Identify which cell holds the provided text, then report its (X, Y) central coordinate. 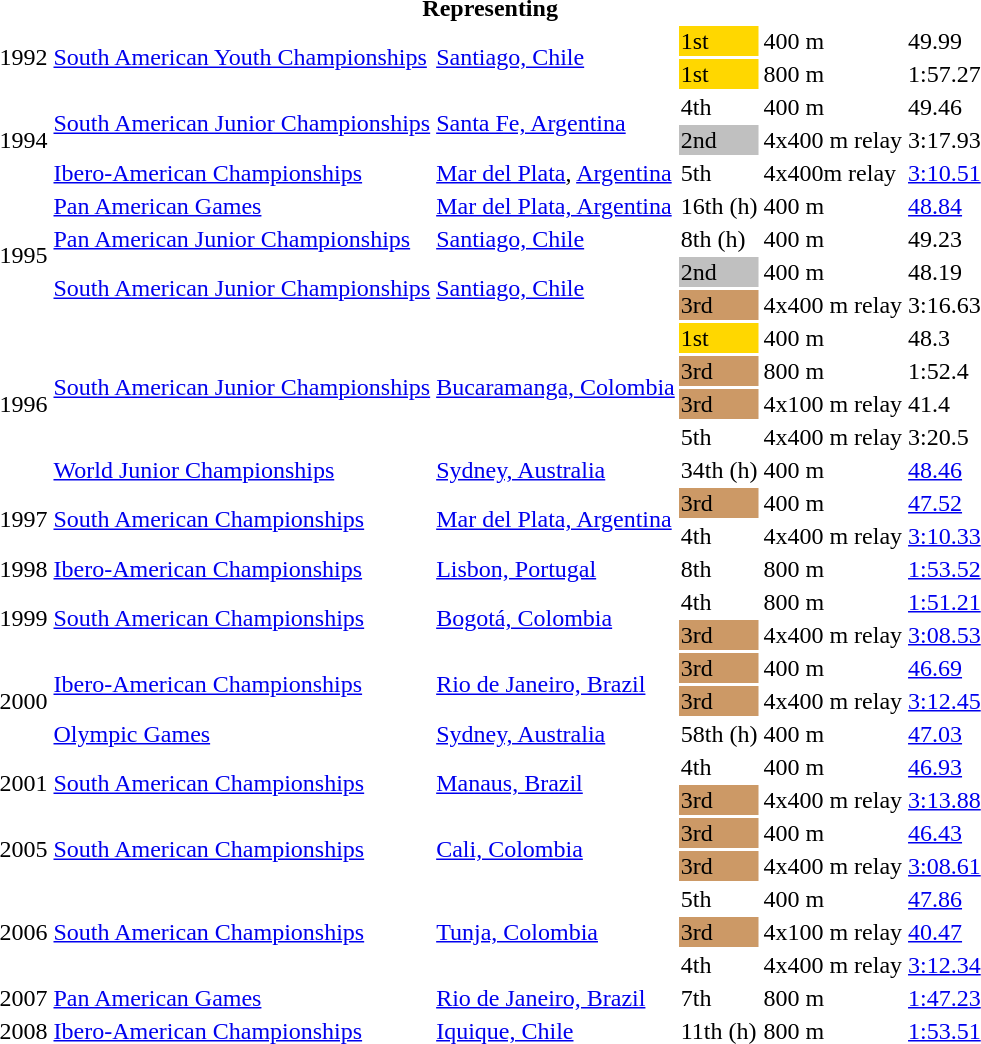
Bogotá, Colombia (556, 618)
Santa Fe, Argentina (556, 124)
Tunja, Colombia (556, 932)
8th (h) (719, 239)
34th (h) (719, 470)
8th (719, 569)
Lisbon, Portugal (556, 569)
Manaus, Brazil (556, 784)
7th (719, 998)
Pan American Junior Championships (242, 239)
Olympic Games (242, 734)
Cali, Colombia (556, 850)
58th (h) (719, 734)
World Junior Championships (242, 470)
Bucaramanga, Colombia (556, 388)
4x400m relay (833, 173)
16th (h) (719, 206)
South American Youth Championships (242, 58)
